Provide the [x, y] coordinate of the cell's center where the given text is located.  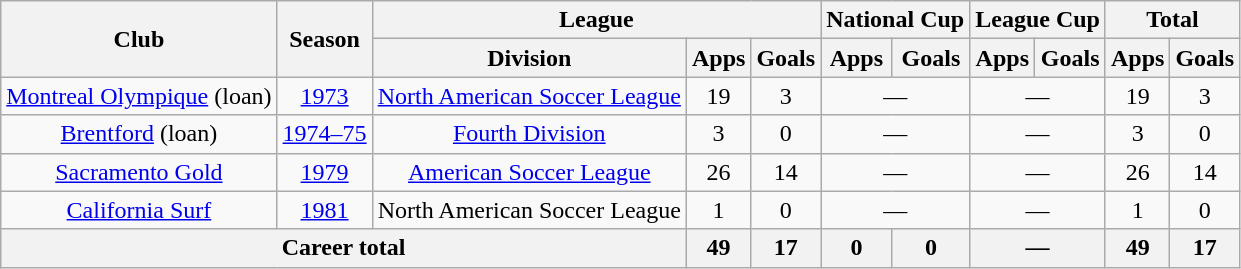
Brentford (loan) [139, 134]
Montreal Olympique (loan) [139, 96]
Division [529, 58]
Fourth Division [529, 134]
Season [324, 39]
Sacramento Gold [139, 172]
American Soccer League [529, 172]
National Cup [896, 20]
League [596, 20]
1974–75 [324, 134]
1973 [324, 96]
Total [1172, 20]
California Surf [139, 210]
Career total [344, 248]
1981 [324, 210]
League Cup [1038, 20]
1979 [324, 172]
Club [139, 39]
